Output the [X, Y] coordinate of the center of the cell containing the given text.  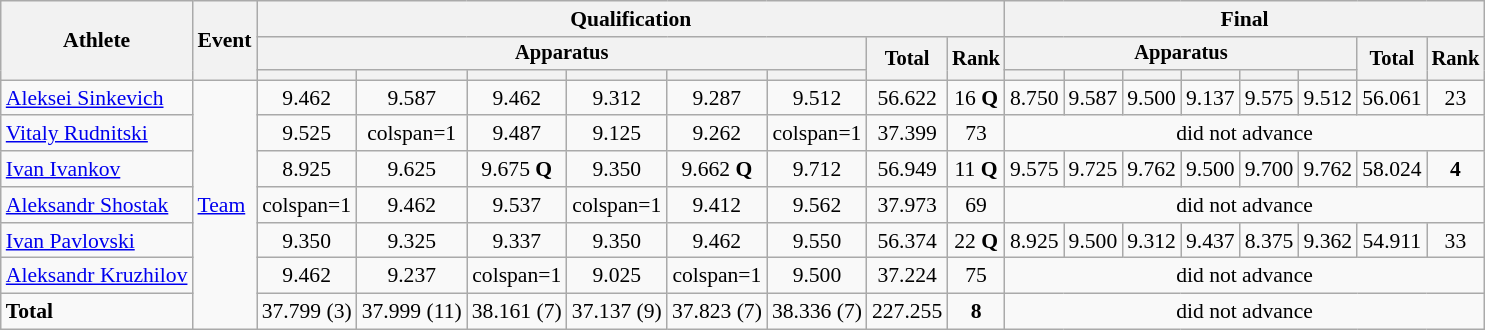
37.999 (11) [412, 312]
9.025 [617, 276]
9.625 [412, 169]
Ivan Pavlovski [97, 241]
Aleksandr Shostak [97, 205]
9.262 [717, 134]
9.712 [817, 169]
56.622 [907, 98]
Aleksei Sinkevich [97, 98]
Aleksandr Kruzhilov [97, 276]
Event [225, 40]
Athlete [97, 40]
Final [1244, 19]
Ivan Ivankov [97, 169]
38.161 (7) [517, 312]
9.550 [817, 241]
Vitaly Rudnitski [97, 134]
9.700 [1270, 169]
9.362 [1328, 241]
227.255 [907, 312]
8.750 [1034, 98]
9.525 [307, 134]
Qualification [631, 19]
9.562 [817, 205]
75 [976, 276]
73 [976, 134]
37.799 (3) [307, 312]
9.487 [517, 134]
69 [976, 205]
23 [1456, 98]
56.061 [1392, 98]
8.375 [1270, 241]
37.224 [907, 276]
37.823 (7) [717, 312]
9.287 [717, 98]
9.725 [1094, 169]
9.137 [1210, 98]
37.973 [907, 205]
54.911 [1392, 241]
9.337 [517, 241]
16 Q [976, 98]
56.374 [907, 241]
9.675 Q [517, 169]
Team [225, 204]
33 [1456, 241]
9.412 [717, 205]
56.949 [907, 169]
9.437 [1210, 241]
4 [1456, 169]
9.325 [412, 241]
9.237 [412, 276]
9.662 Q [717, 169]
58.024 [1392, 169]
9.537 [517, 205]
37.137 (9) [617, 312]
9.125 [617, 134]
22 Q [976, 241]
11 Q [976, 169]
38.336 (7) [817, 312]
37.399 [907, 134]
8 [976, 312]
